For the text-containing cell, return its midpoint in (X, Y) coordinate format. 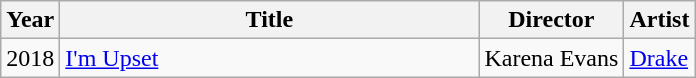
I'm Upset (270, 58)
Title (270, 20)
Karena Evans (552, 58)
Artist (660, 20)
Drake (660, 58)
Director (552, 20)
Year (30, 20)
2018 (30, 58)
